Find where the given text appears and provide that cell's center as [x, y] coordinate. 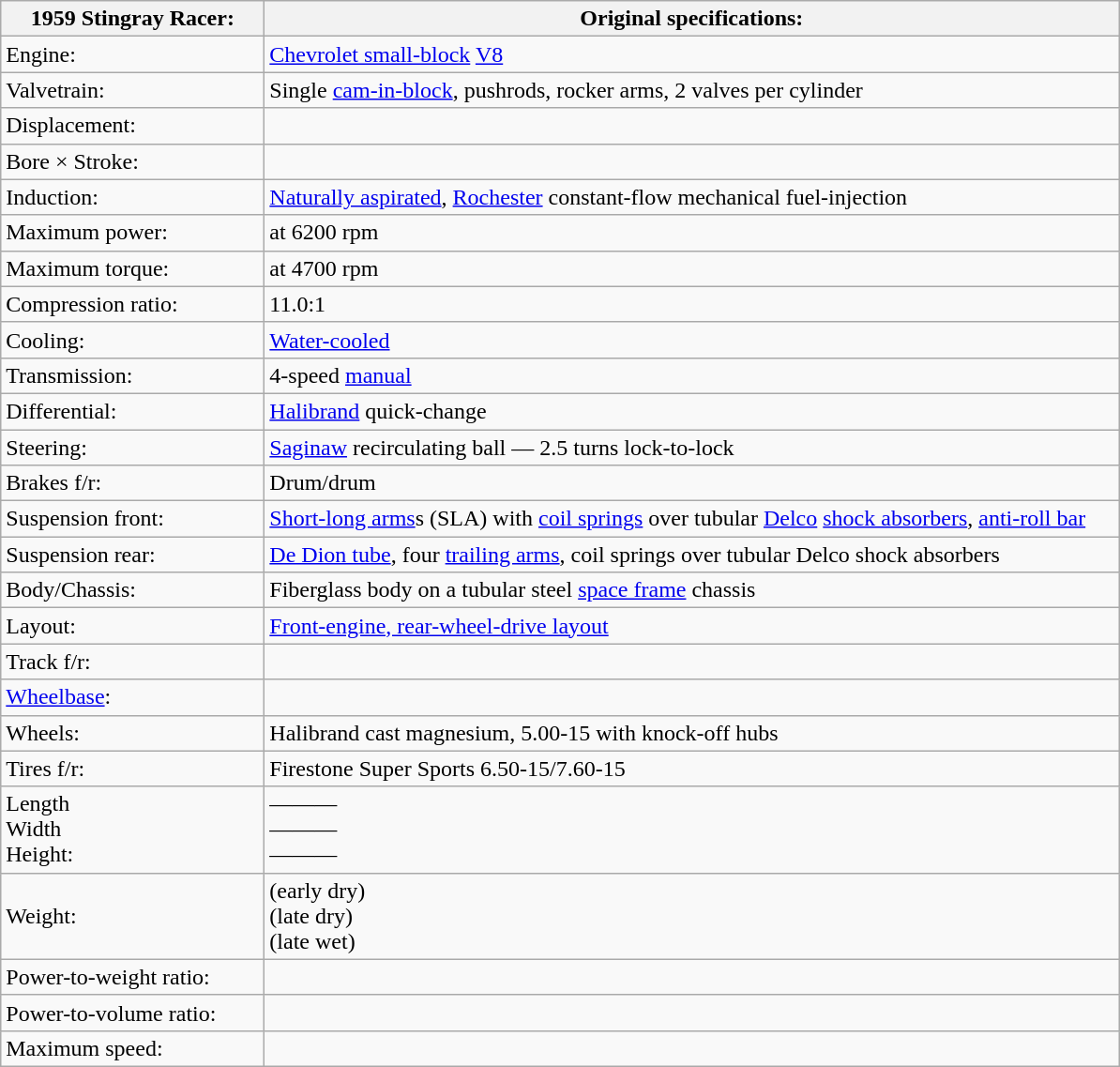
Power-to-volume ratio: [133, 1013]
Transmission: [133, 375]
Maximum speed: [133, 1048]
————————— [692, 830]
Chevrolet small-block V8 [692, 54]
Short-long armss (SLA) with coil springs over tubular Delco shock absorbers, anti-roll bar [692, 519]
Front-engine, rear-wheel-drive layout [692, 626]
Brakes f/r: [133, 483]
Wheelbase: [133, 697]
Compression ratio: [133, 304]
Saginaw recirculating ball — 2.5 turns lock-to-lock [692, 448]
4-speed manual [692, 375]
Power-to-weight ratio: [133, 977]
Maximum torque: [133, 268]
Bore × Stroke: [133, 161]
Maximum power: [133, 233]
De Dion tube, four trailing arms, coil springs over tubular Delco shock absorbers [692, 555]
Valvetrain: [133, 90]
Induction: [133, 197]
Body/Chassis: [133, 590]
Drum/drum [692, 483]
Wheels: [133, 733]
(early dry) (late dry) (late wet) [692, 916]
Steering: [133, 448]
Engine: [133, 54]
Firestone Super Sports 6.50-15/7.60-15 [692, 769]
Differential: [133, 411]
LengthWidthHeight: [133, 830]
Single cam-in-block, pushrods, rocker arms, 2 valves per cylinder [692, 90]
Layout: [133, 626]
Cooling: [133, 340]
Track f/r: [133, 662]
Water-cooled [692, 340]
Halibrand quick-change [692, 411]
Weight: [133, 916]
Displacement: [133, 126]
11.0:1 [692, 304]
at 6200 rpm [692, 233]
Suspension rear: [133, 555]
Tires f/r: [133, 769]
1959 Stingray Racer: [133, 19]
Original specifications: [692, 19]
Naturally aspirated, Rochester constant-flow mechanical fuel-injection [692, 197]
Fiberglass body on a tubular steel space frame chassis [692, 590]
Suspension front: [133, 519]
at 4700 rpm [692, 268]
Halibrand cast magnesium, 5.00-15 with knock-off hubs [692, 733]
